From the cell containing the given text, extract its center point as [X, Y] coordinate. 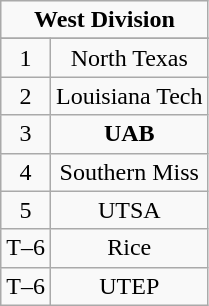
Louisiana Tech [129, 96]
Southern Miss [129, 172]
UTSA [129, 210]
UAB [129, 134]
4 [26, 172]
UTEP [129, 286]
5 [26, 210]
1 [26, 58]
North Texas [129, 58]
2 [26, 96]
3 [26, 134]
Rice [129, 248]
West Division [104, 20]
